Locate the cell with the specified text and output its [x, y] center coordinate. 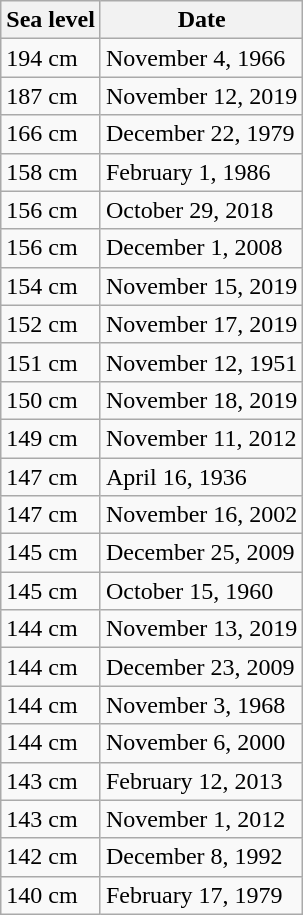
166 cm [51, 134]
November 17, 2019 [201, 324]
Date [201, 20]
November 13, 2019 [201, 629]
November 15, 2019 [201, 286]
December 8, 1992 [201, 857]
April 16, 1936 [201, 477]
152 cm [51, 324]
December 22, 1979 [201, 134]
November 6, 2000 [201, 743]
140 cm [51, 895]
Sea level [51, 20]
November 12, 1951 [201, 362]
October 15, 1960 [201, 591]
142 cm [51, 857]
150 cm [51, 400]
154 cm [51, 286]
December 23, 2009 [201, 667]
November 18, 2019 [201, 400]
December 25, 2009 [201, 553]
November 3, 1968 [201, 705]
February 1, 1986 [201, 172]
November 1, 2012 [201, 819]
187 cm [51, 96]
November 4, 1966 [201, 58]
November 16, 2002 [201, 515]
149 cm [51, 438]
February 17, 1979 [201, 895]
November 11, 2012 [201, 438]
158 cm [51, 172]
October 29, 2018 [201, 210]
194 cm [51, 58]
151 cm [51, 362]
November 12, 2019 [201, 96]
December 1, 2008 [201, 248]
February 12, 2013 [201, 781]
